Return [x, y] of the center of cell containing provided text 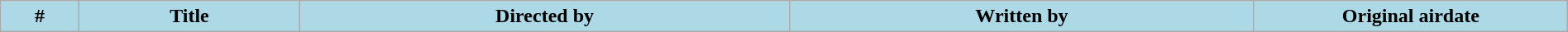
Written by [1022, 16]
Title [189, 16]
# [40, 16]
Original airdate [1411, 16]
Directed by [545, 16]
